Identify which cell holds the provided text, then report its [X, Y] central coordinate. 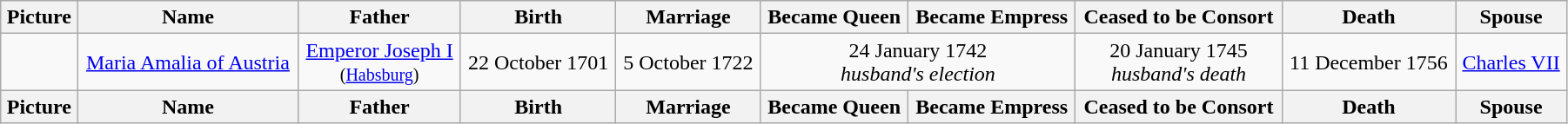
5 October 1722 [688, 62]
20 January 1745husband's death [1178, 62]
Charles VII [1511, 62]
11 December 1756 [1369, 62]
Maria Amalia of Austria [188, 62]
22 October 1701 [538, 62]
24 January 1742husband's election [918, 62]
Emperor Joseph I(Habsburg) [379, 62]
